Extract the [x, y] coordinate from the center of the cell holding the provided text.  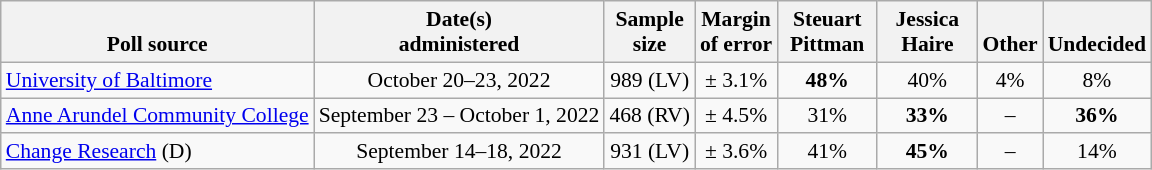
JessicaHaire [927, 32]
33% [927, 116]
989 (LV) [650, 80]
Other [1010, 32]
40% [927, 80]
931 (LV) [650, 152]
Samplesize [650, 32]
41% [827, 152]
Poll source [158, 32]
Date(s)administered [460, 32]
45% [927, 152]
September 23 – October 1, 2022 [460, 116]
Undecided [1097, 32]
September 14–18, 2022 [460, 152]
± 3.1% [736, 80]
48% [827, 80]
14% [1097, 152]
Change Research (D) [158, 152]
± 3.6% [736, 152]
SteuartPittman [827, 32]
468 (RV) [650, 116]
Anne Arundel Community College [158, 116]
± 4.5% [736, 116]
Marginof error [736, 32]
October 20–23, 2022 [460, 80]
36% [1097, 116]
31% [827, 116]
University of Baltimore [158, 80]
8% [1097, 80]
4% [1010, 80]
